Identify which cell holds the provided text, then report its (x, y) central coordinate. 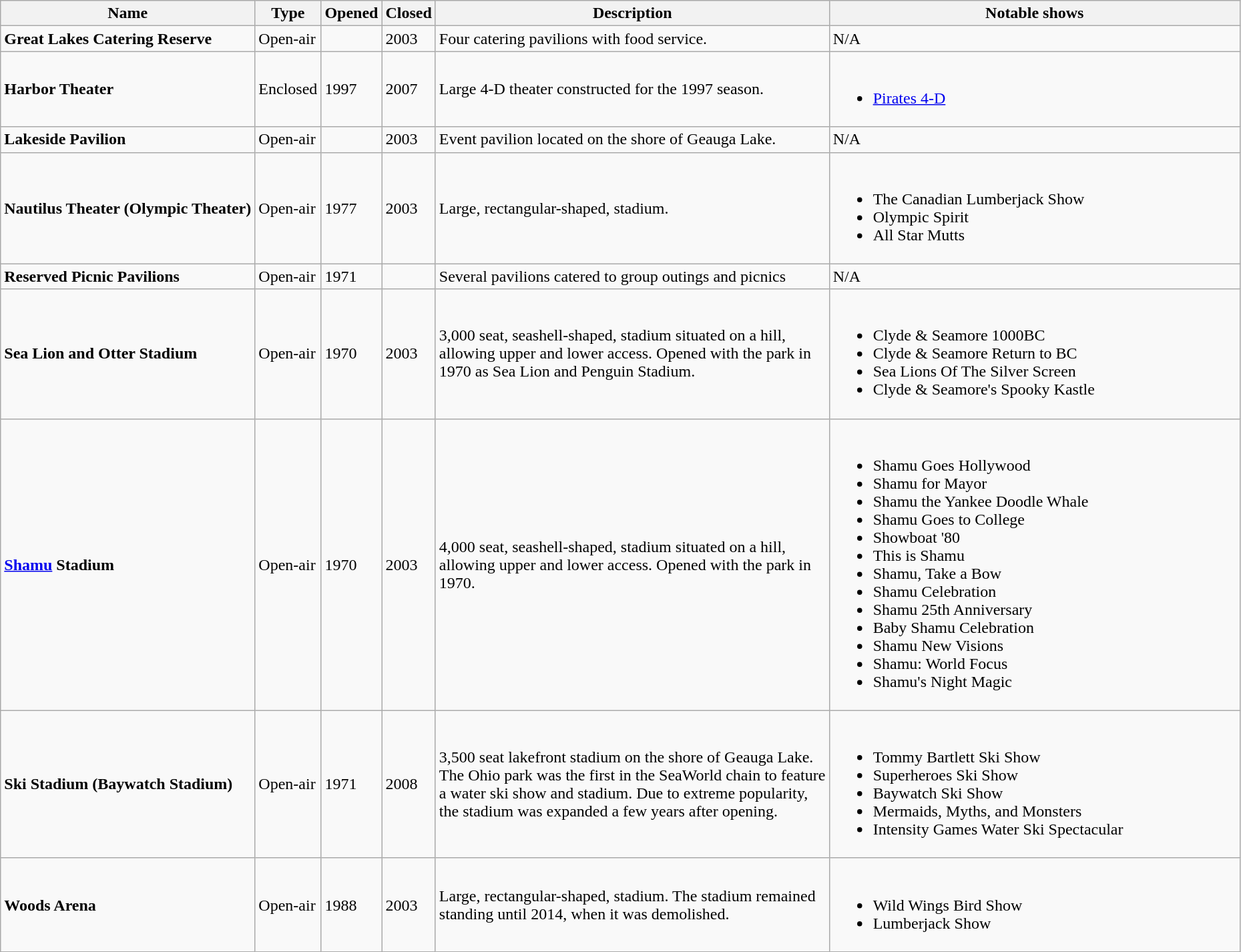
Description (632, 13)
1988 (351, 905)
Woods Arena (128, 905)
Tommy Bartlett Ski ShowSuperheroes Ski ShowBaywatch Ski ShowMermaids, Myths, and MonstersIntensity Games Water Ski Spectacular (1035, 784)
Wild Wings Bird ShowLumberjack Show (1035, 905)
Type (288, 13)
Large, rectangular-shaped, stadium. (632, 208)
Sea Lion and Otter Stadium (128, 354)
Clyde & Seamore 1000BCClyde & Seamore Return to BCSea Lions Of The Silver ScreenClyde & Seamore's Spooky Kastle (1035, 354)
Great Lakes Catering Reserve (128, 39)
Event pavilion located on the shore of Geauga Lake. (632, 140)
Harbor Theater (128, 89)
Several pavilions catered to group outings and picnics (632, 276)
Large 4-D theater constructed for the 1997 season. (632, 89)
4,000 seat, seashell-shaped, stadium situated on a hill, allowing upper and lower access. Opened with the park in 1970. (632, 565)
Reserved Picnic Pavilions (128, 276)
Pirates 4-D (1035, 89)
Large, rectangular-shaped, stadium. The stadium remained standing until 2014, when it was demolished. (632, 905)
Ski Stadium (Baywatch Stadium) (128, 784)
2007 (409, 89)
Four catering pavilions with food service. (632, 39)
Shamu Stadium (128, 565)
Opened (351, 13)
Nautilus Theater (Olympic Theater) (128, 208)
1977 (351, 208)
The Canadian Lumberjack ShowOlympic SpiritAll Star Mutts (1035, 208)
Name (128, 13)
Closed (409, 13)
Enclosed (288, 89)
2008 (409, 784)
Notable shows (1035, 13)
1997 (351, 89)
Lakeside Pavilion (128, 140)
